Search for the cell housing the specified text and yield its (X, Y) center coordinate. 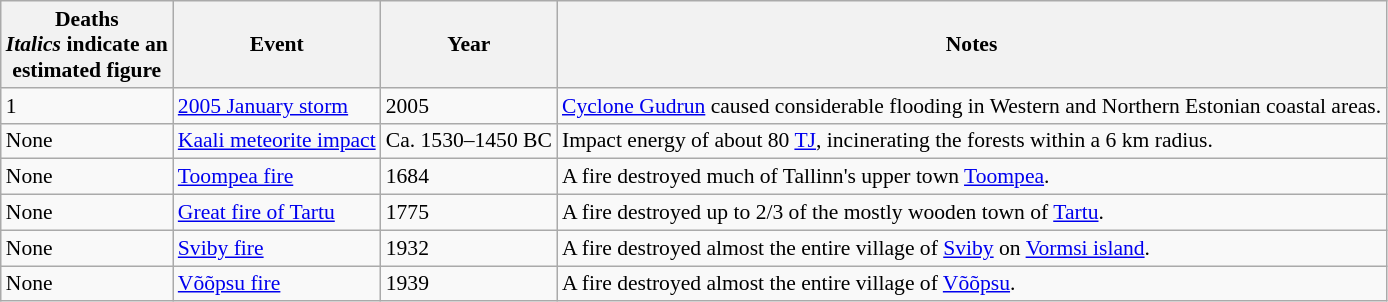
1684 (469, 177)
1 (87, 106)
Cyclone Gudrun caused considerable flooding in Western and Northern Estonian coastal areas. (972, 106)
Deaths Italics indicate anestimated figure (87, 44)
A fire destroyed almost the entire village of Võõpsu. (972, 284)
Ca. 1530–1450 BC (469, 141)
A fire destroyed almost the entire village of Sviby on Vormsi island. (972, 248)
1939 (469, 284)
Sviby fire (277, 248)
1775 (469, 213)
Impact energy of about 80 TJ, incinerating the forests within a 6 km radius. (972, 141)
A fire destroyed much of Tallinn's upper town Toompea. (972, 177)
1932 (469, 248)
Võõpsu fire (277, 284)
2005 (469, 106)
Year (469, 44)
Great fire of Tartu (277, 213)
Event (277, 44)
2005 January storm (277, 106)
Notes (972, 44)
A fire destroyed up to 2/3 of the mostly wooden town of Tartu. (972, 213)
Kaali meteorite impact (277, 141)
Toompea fire (277, 177)
